Return [x, y] of the center of cell containing provided text 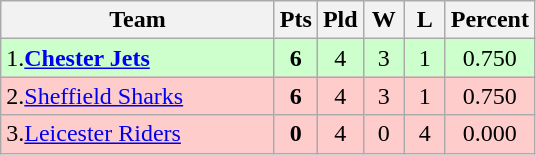
2.Sheffield Sharks [138, 96]
1.Chester Jets [138, 58]
0.000 [490, 134]
Pts [296, 20]
W [384, 20]
Team [138, 20]
L [424, 20]
Pld [340, 20]
Percent [490, 20]
3.Leicester Riders [138, 134]
